From the cell containing the given text, extract its center point as [x, y] coordinate. 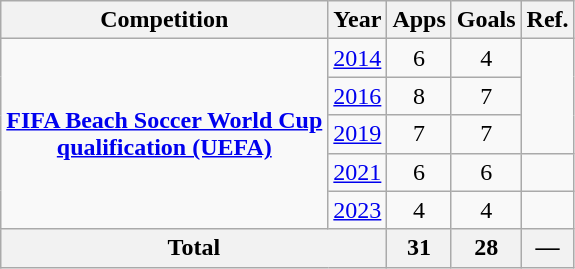
Competition [164, 20]
Goals [486, 20]
FIFA Beach Soccer World Cupqualification (UEFA) [164, 134]
— [548, 248]
8 [419, 96]
Year [358, 20]
Total [194, 248]
2023 [358, 210]
Ref. [548, 20]
28 [486, 248]
2016 [358, 96]
31 [419, 248]
2014 [358, 58]
2019 [358, 134]
2021 [358, 172]
Apps [419, 20]
